For the text-containing cell, return its midpoint in [X, Y] coordinate format. 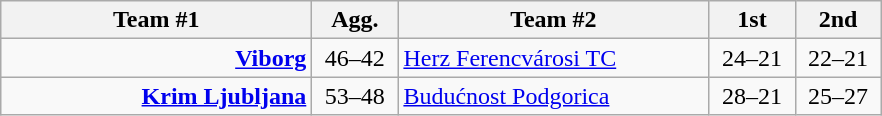
2nd [838, 20]
Team #2 [554, 20]
Budućnost Podgorica [554, 96]
Viborg [156, 58]
46–42 [355, 58]
53–48 [355, 96]
28–21 [752, 96]
Krim Ljubljana [156, 96]
1st [752, 20]
25–27 [838, 96]
24–21 [752, 58]
22–21 [838, 58]
Agg. [355, 20]
Herz Ferencvárosi TC [554, 58]
Team #1 [156, 20]
